Search for the cell housing the specified text and yield its (x, y) center coordinate. 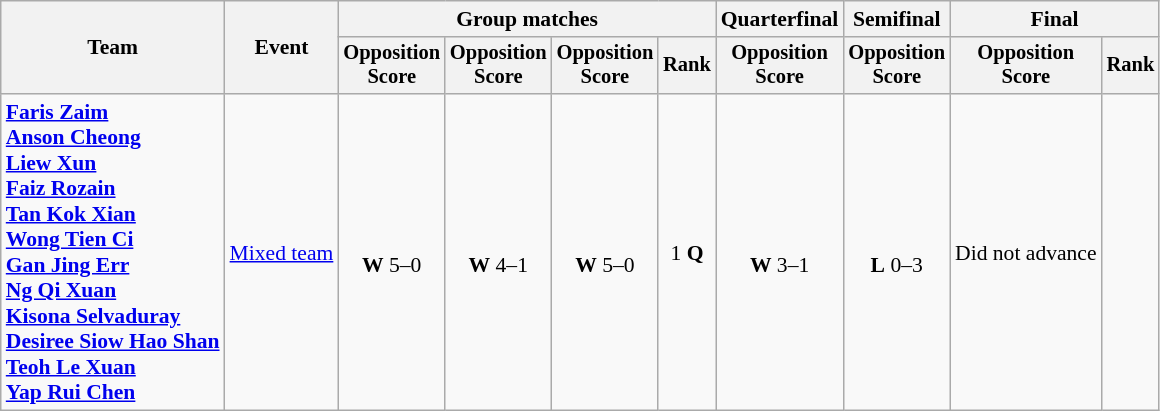
Event (282, 48)
Group matches (526, 19)
W 4–1 (498, 252)
L 0–3 (896, 252)
Did not advance (1026, 252)
Team (113, 48)
Semifinal (896, 19)
Faris ZaimAnson CheongLiew XunFaiz RozainTan Kok XianWong Tien CiGan Jing ErrNg Qi XuanKisona SelvadurayDesiree Siow Hao ShanTeoh Le XuanYap Rui Chen (113, 252)
W 3–1 (780, 252)
Final (1054, 19)
1 Q (687, 252)
Mixed team (282, 252)
Quarterfinal (780, 19)
